Return [X, Y] of the center of cell containing provided text 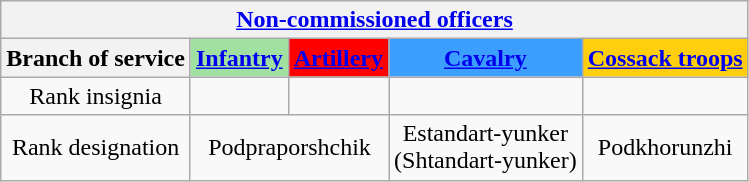
Cavalry [486, 58]
Branch of service [96, 58]
Rank insignia [96, 96]
Estandart-yunker(Shtandart-yunker) [486, 148]
Podpraporshchik [289, 148]
Podkhorunzhi [665, 148]
Artillery [338, 58]
Non-commissioned officers [374, 20]
Cossack troops [665, 58]
Rank designation [96, 148]
Infantry [239, 58]
